Return the (X, Y) coordinate for the center point of the cell that contains the specified text.  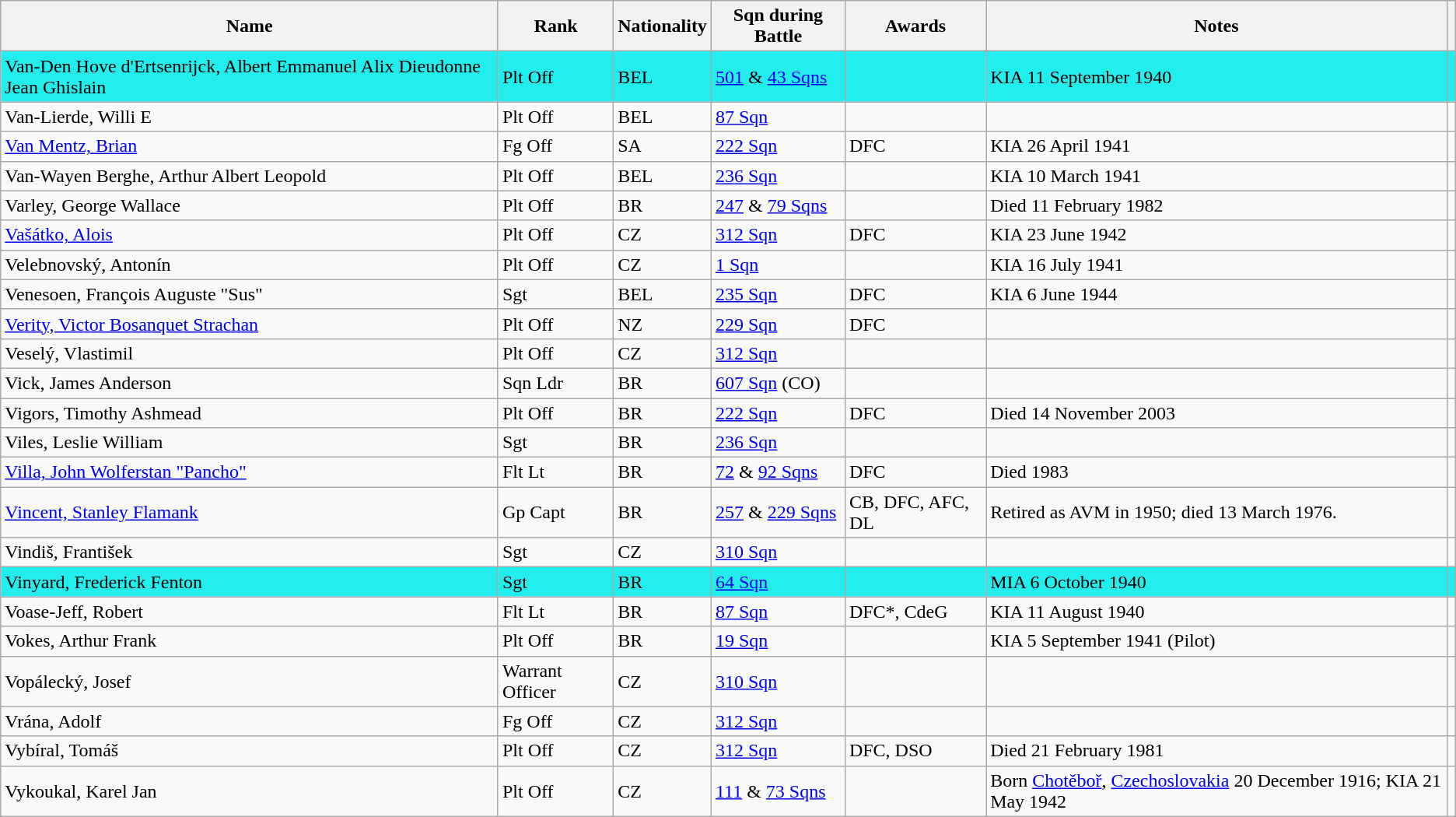
72 & 92 Sqns (778, 472)
Van Mentz, Brian (250, 146)
NZ (663, 324)
DFC*, CdeG (915, 612)
Vincent, Stanley Flamank (250, 512)
Varley, George Wallace (250, 205)
KIA 16 July 1941 (1216, 265)
KIA 11 September 1940 (1216, 76)
Vykoukal, Karel Jan (250, 791)
229 Sqn (778, 324)
Vokes, Arthur Frank (250, 641)
Died 11 February 1982 (1216, 205)
Sqn during Battle (778, 26)
Van-Wayen Berghe, Arthur Albert Leopold (250, 176)
Vinyard, Frederick Fenton (250, 582)
Villa, John Wolferstan "Pancho" (250, 472)
Veselý, Vlastimil (250, 353)
Vopálecký, Josef (250, 682)
111 & 73 Sqns (778, 791)
Awards (915, 26)
Voase-Jeff, Robert (250, 612)
Vrána, Adolf (250, 721)
KIA 11 August 1940 (1216, 612)
Name (250, 26)
Rank (555, 26)
Retired as AVM in 1950; died 13 March 1976. (1216, 512)
Born Chotěboř, Czechoslovakia 20 December 1916; KIA 21 May 1942 (1216, 791)
235 Sqn (778, 294)
KIA 5 September 1941 (Pilot) (1216, 641)
SA (663, 146)
Van-Den Hove d'Ertsenrijck, Albert Emmanuel Alix Dieudonne Jean Ghislain (250, 76)
1 Sqn (778, 265)
Nationality (663, 26)
Verity, Victor Bosanquet Strachan (250, 324)
Died 21 February 1981 (1216, 751)
Sqn Ldr (555, 383)
Vašátko, Alois (250, 235)
Vindiš, František (250, 552)
Velebnovský, Antonín (250, 265)
Venesoen, François Auguste "Sus" (250, 294)
Gp Capt (555, 512)
Notes (1216, 26)
19 Sqn (778, 641)
DFC, DSO (915, 751)
Vigors, Timothy Ashmead (250, 413)
KIA 26 April 1941 (1216, 146)
CB, DFC, AFC, DL (915, 512)
Vick, James Anderson (250, 383)
Died 14 November 2003 (1216, 413)
Van-Lierde, Willi E (250, 117)
KIA 6 June 1944 (1216, 294)
KIA 23 June 1942 (1216, 235)
Vybíral, Tomáš (250, 751)
Warrant Officer (555, 682)
257 & 229 Sqns (778, 512)
247 & 79 Sqns (778, 205)
KIA 10 March 1941 (1216, 176)
64 Sqn (778, 582)
Died 1983 (1216, 472)
MIA 6 October 1940 (1216, 582)
501 & 43 Sqns (778, 76)
Viles, Leslie William (250, 443)
607 Sqn (CO) (778, 383)
